From the cell containing the given text, extract its center point as [X, Y] coordinate. 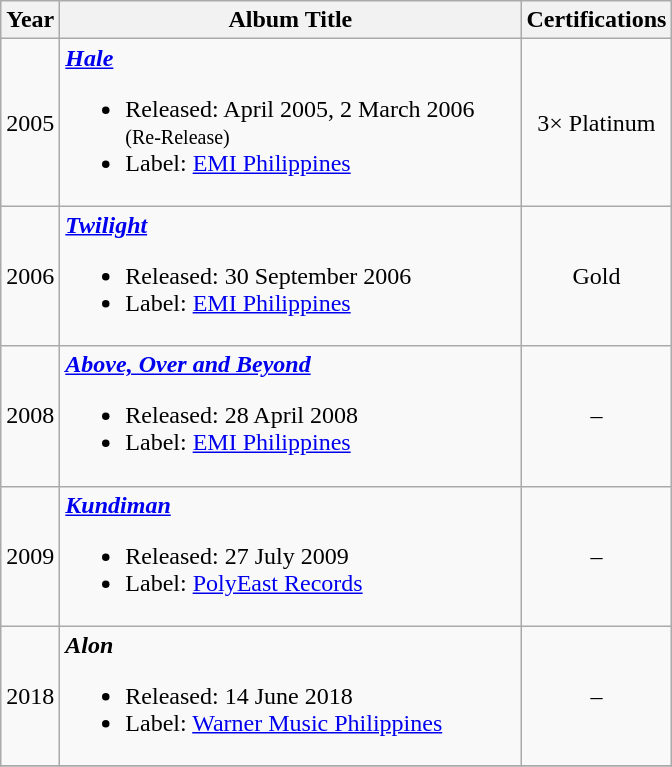
KundimanReleased: 27 July 2009Label: PolyEast Records [290, 556]
Album Title [290, 20]
2018 [30, 696]
HaleReleased: April 2005, 2 March 2006 (Re-Release)Label: EMI Philippines [290, 122]
Gold [596, 276]
Certifications [596, 20]
2009 [30, 556]
2006 [30, 276]
2005 [30, 122]
Above, Over and BeyondReleased: 28 April 2008Label: EMI Philippines [290, 416]
TwilightReleased: 30 September 2006Label: EMI Philippines [290, 276]
AlonReleased: 14 June 2018Label: Warner Music Philippines [290, 696]
Year [30, 20]
3× Platinum [596, 122]
2008 [30, 416]
